Return the [x, y] coordinate for the center point of the cell that contains the specified text.  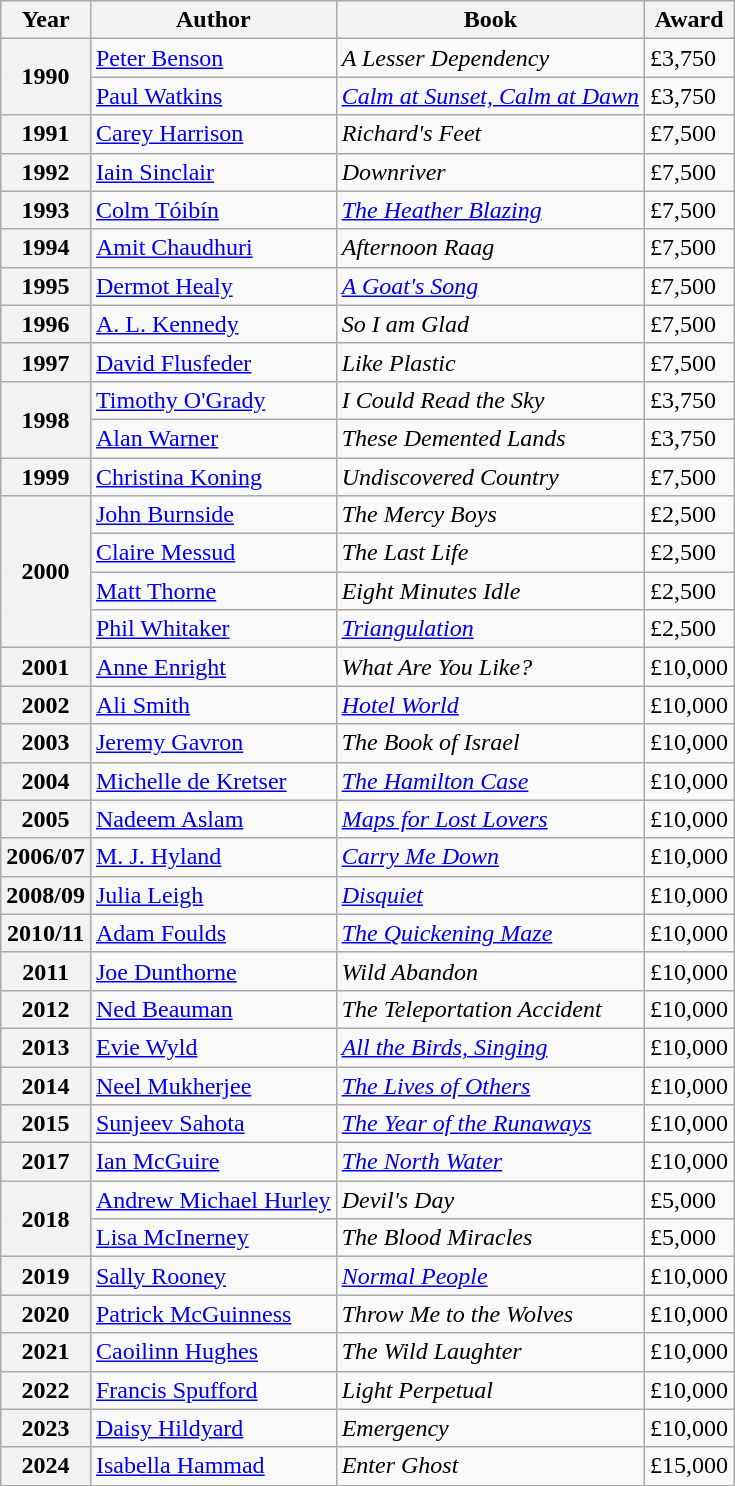
2011 [46, 971]
The Year of the Runaways [490, 1124]
1999 [46, 477]
2014 [46, 1085]
2017 [46, 1162]
Afternoon Raag [490, 248]
Christina Koning [213, 477]
2001 [46, 667]
Caoilinn Hughes [213, 1352]
The Teleportation Accident [490, 1009]
The Book of Israel [490, 743]
Paul Watkins [213, 96]
These Demented Lands [490, 438]
Award [690, 20]
2010/11 [46, 933]
So I am Glad [490, 324]
Sunjeev Sahota [213, 1124]
Andrew Michael Hurley [213, 1200]
£15,000 [690, 1466]
I Could Read the Sky [490, 400]
1994 [46, 248]
Disquiet [490, 895]
Colm Tóibín [213, 210]
1998 [46, 419]
1991 [46, 134]
Downriver [490, 172]
A. L. Kennedy [213, 324]
John Burnside [213, 515]
Timothy O'Grady [213, 400]
2023 [46, 1428]
The Heather Blazing [490, 210]
Like Plastic [490, 362]
The North Water [490, 1162]
2013 [46, 1047]
Carry Me Down [490, 857]
Throw Me to the Wolves [490, 1314]
Julia Leigh [213, 895]
Peter Benson [213, 58]
Matt Thorne [213, 591]
Wild Abandon [490, 971]
Lisa McInerney [213, 1238]
Ali Smith [213, 705]
2022 [46, 1390]
Emergency [490, 1428]
Sally Rooney [213, 1276]
Eight Minutes Idle [490, 591]
Triangulation [490, 629]
Joe Dunthorne [213, 971]
Neel Mukherjee [213, 1085]
The Blood Miracles [490, 1238]
2000 [46, 572]
Patrick McGuinness [213, 1314]
2003 [46, 743]
Undiscovered Country [490, 477]
2006/07 [46, 857]
The Quickening Maze [490, 933]
2018 [46, 1219]
Nadeem Aslam [213, 819]
1995 [46, 286]
Michelle de Kretser [213, 781]
All the Birds, Singing [490, 1047]
Phil Whitaker [213, 629]
1990 [46, 77]
Carey Harrison [213, 134]
2024 [46, 1466]
Adam Foulds [213, 933]
2020 [46, 1314]
2015 [46, 1124]
1993 [46, 210]
Francis Spufford [213, 1390]
Iain Sinclair [213, 172]
Claire Messud [213, 553]
Maps for Lost Lovers [490, 819]
M. J. Hyland [213, 857]
David Flusfeder [213, 362]
A Goat's Song [490, 286]
The Hamilton Case [490, 781]
Author [213, 20]
2005 [46, 819]
The Wild Laughter [490, 1352]
The Last Life [490, 553]
1992 [46, 172]
2021 [46, 1352]
Ned Beauman [213, 1009]
Hotel World [490, 705]
Normal People [490, 1276]
2002 [46, 705]
Calm at Sunset, Calm at Dawn [490, 96]
Richard's Feet [490, 134]
Daisy Hildyard [213, 1428]
2012 [46, 1009]
What Are You Like? [490, 667]
Devil's Day [490, 1200]
2019 [46, 1276]
Evie Wyld [213, 1047]
1996 [46, 324]
Jeremy Gavron [213, 743]
Light Perpetual [490, 1390]
The Lives of Others [490, 1085]
2008/09 [46, 895]
Dermot Healy [213, 286]
Book [490, 20]
Amit Chaudhuri [213, 248]
Isabella Hammad [213, 1466]
Anne Enright [213, 667]
1997 [46, 362]
Alan Warner [213, 438]
The Mercy Boys [490, 515]
A Lesser Dependency [490, 58]
2004 [46, 781]
Ian McGuire [213, 1162]
Enter Ghost [490, 1466]
Year [46, 20]
